Identify which cell holds the provided text, then report its [x, y] central coordinate. 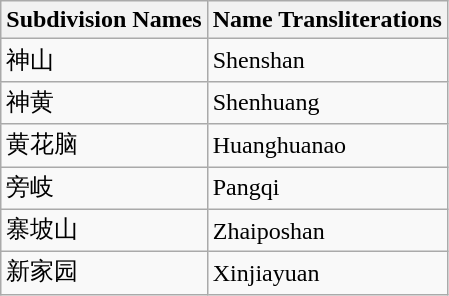
Name Transliterations [327, 20]
Xinjiayuan [327, 274]
Shenhuang [327, 102]
Zhaiposhan [327, 230]
Subdivision Names [104, 20]
旁岐 [104, 188]
Shenshan [327, 60]
Huanghuanao [327, 146]
新家园 [104, 274]
黄花脑 [104, 146]
神山 [104, 60]
神黄 [104, 102]
Pangqi [327, 188]
寨坡山 [104, 230]
